Identify which cell holds the provided text, then report its [X, Y] central coordinate. 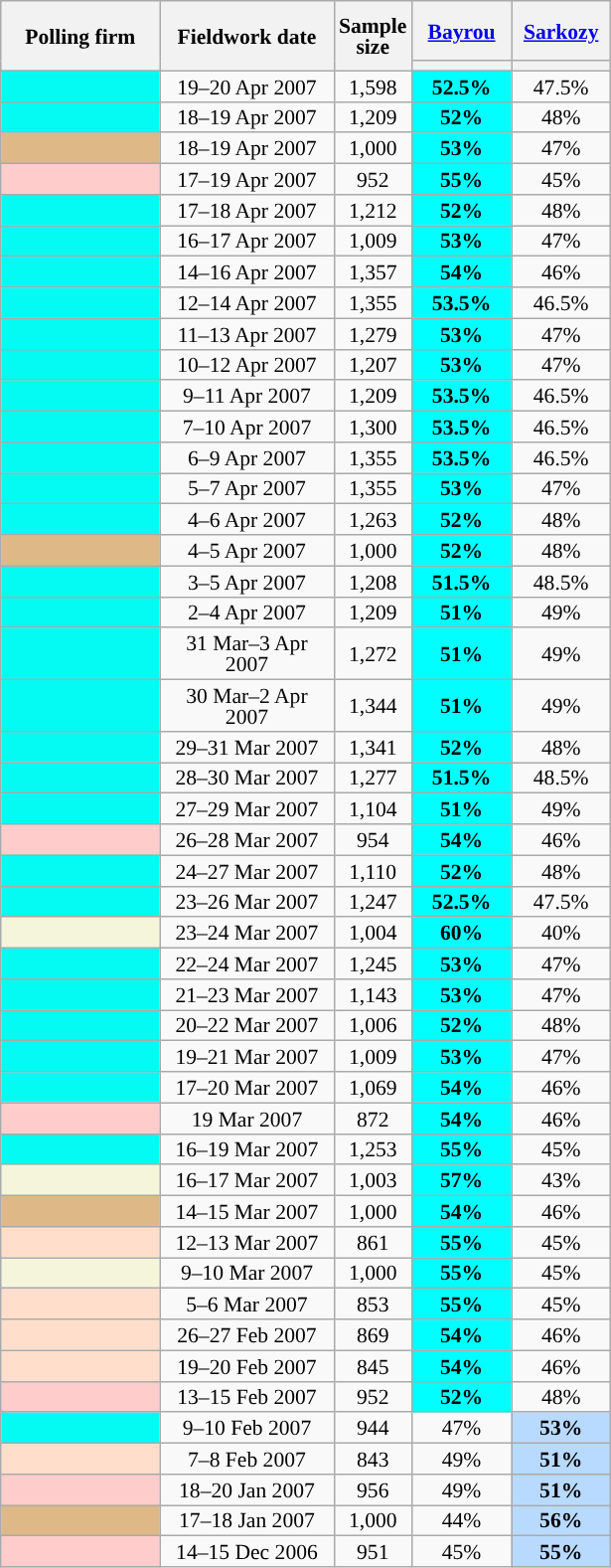
1,143 [373, 994]
40% [561, 933]
1,003 [373, 1181]
Fieldwork date [246, 36]
60% [461, 933]
16–17 Mar 2007 [246, 1181]
1,277 [373, 778]
23–26 Mar 2007 [246, 901]
23–24 Mar 2007 [246, 933]
872 [373, 1118]
1,344 [373, 706]
14–16 Apr 2007 [246, 272]
10–12 Apr 2007 [246, 364]
1,357 [373, 272]
26–27 Feb 2007 [246, 1334]
4–5 Apr 2007 [246, 551]
17–19 Apr 2007 [246, 179]
13–15 Feb 2007 [246, 1396]
22–24 Mar 2007 [246, 964]
7–10 Apr 2007 [246, 428]
843 [373, 1460]
1,253 [373, 1149]
1,245 [373, 964]
1,207 [373, 364]
28–30 Mar 2007 [246, 778]
1,263 [373, 519]
19–21 Mar 2007 [246, 1056]
12–13 Mar 2007 [246, 1243]
956 [373, 1489]
954 [373, 839]
Sarkozy [561, 31]
1,004 [373, 933]
17–18 Apr 2007 [246, 211]
56% [561, 1521]
16–17 Apr 2007 [246, 241]
951 [373, 1551]
19–20 Feb 2007 [246, 1366]
5–6 Mar 2007 [246, 1305]
1,247 [373, 901]
Samplesize [373, 36]
1,208 [373, 581]
30 Mar–2 Apr 2007 [246, 706]
31 Mar–3 Apr 2007 [246, 654]
29–31 Mar 2007 [246, 748]
17–20 Mar 2007 [246, 1088]
Polling firm [80, 36]
9–10 Mar 2007 [246, 1273]
18–20 Jan 2007 [246, 1489]
14–15 Mar 2007 [246, 1211]
7–8 Feb 2007 [246, 1460]
1,279 [373, 334]
12–14 Apr 2007 [246, 302]
57% [461, 1181]
1,069 [373, 1088]
43% [561, 1181]
14–15 Dec 2006 [246, 1551]
2–4 Apr 2007 [246, 612]
1,300 [373, 428]
845 [373, 1366]
1,212 [373, 211]
1,598 [373, 86]
21–23 Mar 2007 [246, 994]
4–6 Apr 2007 [246, 519]
27–29 Mar 2007 [246, 809]
1,272 [373, 654]
26–28 Mar 2007 [246, 839]
16–19 Mar 2007 [246, 1149]
19 Mar 2007 [246, 1118]
6–9 Apr 2007 [246, 457]
19–20 Apr 2007 [246, 86]
17–18 Jan 2007 [246, 1521]
1,110 [373, 871]
20–22 Mar 2007 [246, 1026]
869 [373, 1334]
1,006 [373, 1026]
44% [461, 1521]
853 [373, 1305]
944 [373, 1428]
5–7 Apr 2007 [246, 489]
24–27 Mar 2007 [246, 871]
9–11 Apr 2007 [246, 396]
9–10 Feb 2007 [246, 1428]
861 [373, 1243]
1,104 [373, 809]
1,341 [373, 748]
11–13 Apr 2007 [246, 334]
Bayrou [461, 31]
3–5 Apr 2007 [246, 581]
